Determine the [x, y] coordinate at the center of the cell enclosing the given text.  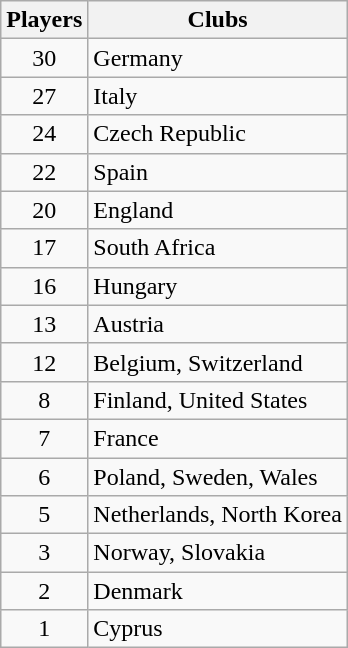
Belgium, Switzerland [218, 362]
12 [44, 362]
1 [44, 629]
Czech Republic [218, 134]
Italy [218, 96]
Austria [218, 324]
20 [44, 210]
22 [44, 172]
3 [44, 553]
7 [44, 438]
2 [44, 591]
5 [44, 515]
France [218, 438]
Poland, Sweden, Wales [218, 477]
Spain [218, 172]
Denmark [218, 591]
South Africa [218, 248]
13 [44, 324]
Netherlands, North Korea [218, 515]
Clubs [218, 20]
30 [44, 58]
Cyprus [218, 629]
27 [44, 96]
Finland, United States [218, 400]
8 [44, 400]
24 [44, 134]
6 [44, 477]
England [218, 210]
Norway, Slovakia [218, 553]
Hungary [218, 286]
Germany [218, 58]
17 [44, 248]
16 [44, 286]
Players [44, 20]
